Identify which cell holds the provided text, then report its [X, Y] central coordinate. 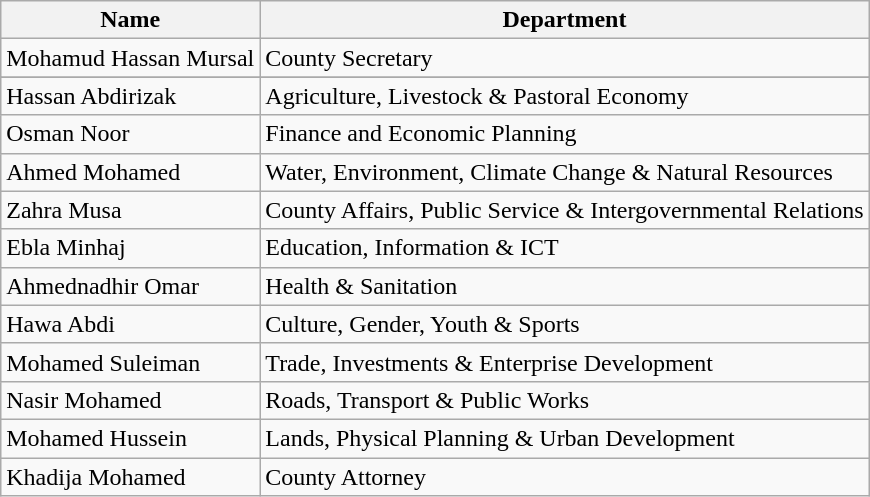
Culture, Gender, Youth & Sports [564, 324]
Hassan Abdirizak [130, 96]
Osman Noor [130, 134]
Department [564, 20]
Health & Sanitation [564, 286]
Lands, Physical Planning & Urban Development [564, 438]
Trade, Investments & Enterprise Development [564, 362]
Name [130, 20]
Mohamud Hassan Mursal [130, 58]
Water, Environment, Climate Change & Natural Resources [564, 172]
Khadija Mohamed [130, 477]
Education, Information & ICT [564, 248]
County Affairs, Public Service & Intergovernmental Relations [564, 210]
Roads, Transport & Public Works [564, 400]
Mohamed Suleiman [130, 362]
Mohamed Hussein [130, 438]
Finance and Economic Planning [564, 134]
Zahra Musa [130, 210]
Ebla Minhaj [130, 248]
Agriculture, Livestock & Pastoral Economy [564, 96]
County Attorney [564, 477]
Ahmednadhir Omar [130, 286]
Nasir Mohamed [130, 400]
Hawa Abdi [130, 324]
County Secretary [564, 58]
Ahmed Mohamed [130, 172]
